Pinpoint the cell where the given text exists, returning its (x, y) midpoint coordinate. 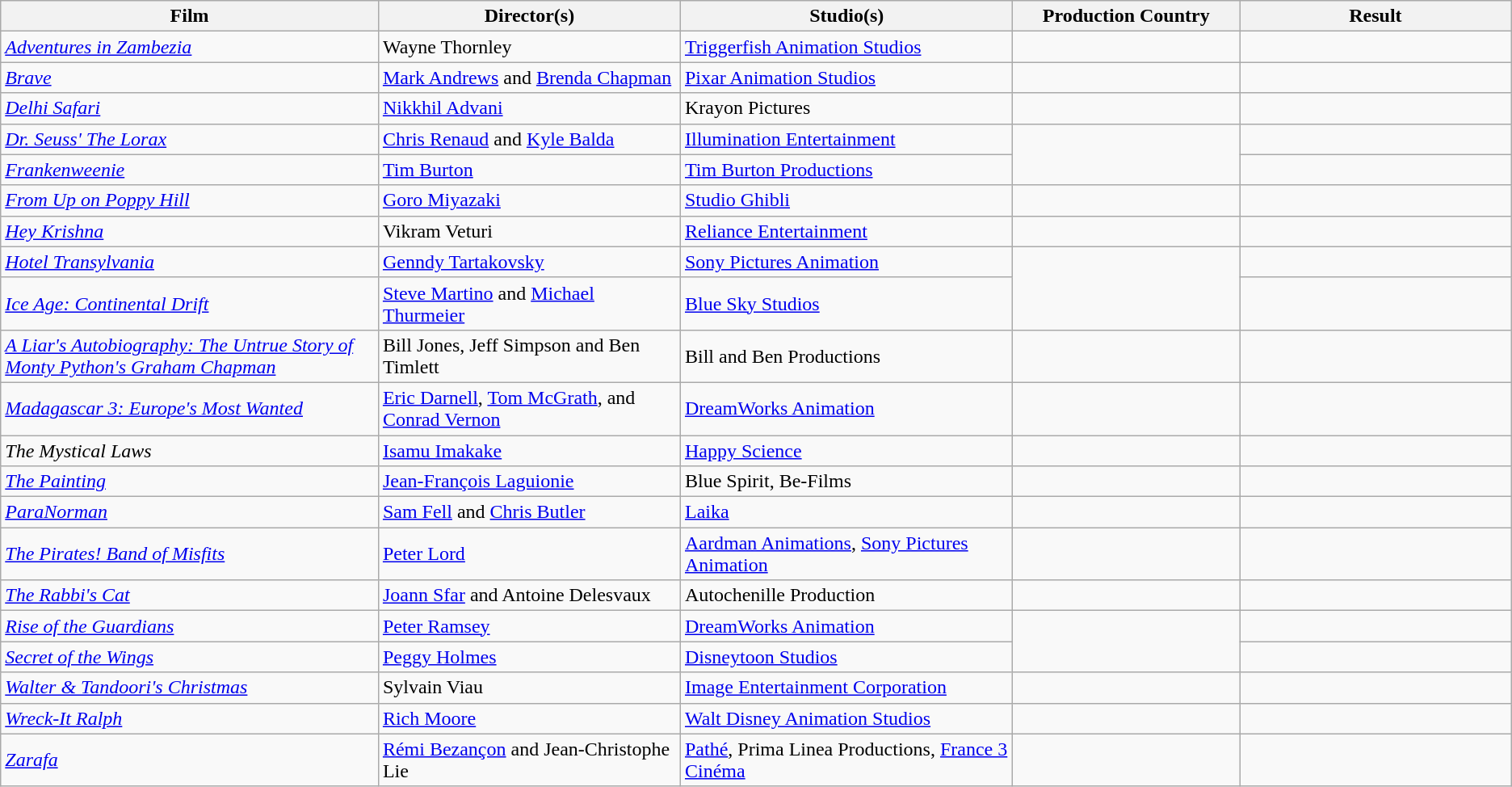
Sylvain Viau (529, 688)
Illumination Entertainment (846, 139)
The Painting (190, 482)
Blue Sky Studios (846, 304)
Frankenweenie (190, 170)
A Liar's Autobiography: The Untrue Story of Monty Python's Graham Chapman (190, 356)
From Up on Poppy Hill (190, 200)
Hey Krishna (190, 231)
Nikkhil Advani (529, 108)
Walter & Tandoori's Christmas (190, 688)
Studio(s) (846, 16)
Peggy Holmes (529, 657)
Brave (190, 78)
Image Entertainment Corporation (846, 688)
Vikram Veturi (529, 231)
Director(s) (529, 16)
Tim Burton Productions (846, 170)
Walt Disney Animation Studios (846, 718)
Peter Ramsey (529, 626)
Tim Burton (529, 170)
Sam Fell and Chris Butler (529, 512)
Isamu Imakake (529, 450)
Triggerfish Animation Studios (846, 47)
Krayon Pictures (846, 108)
The Mystical Laws (190, 450)
Result (1376, 16)
Madagascar 3: Europe's Most Wanted (190, 409)
Reliance Entertainment (846, 231)
Pixar Animation Studios (846, 78)
Hotel Transylvania (190, 262)
Sony Pictures Animation (846, 262)
Aardman Animations, Sony Pictures Animation (846, 554)
The Rabbi's Cat (190, 596)
Joann Sfar and Antoine Delesvaux (529, 596)
Zarafa (190, 760)
Eric Darnell, Tom McGrath, and Conrad Vernon (529, 409)
Wayne Thornley (529, 47)
Bill Jones, Jeff Simpson and Ben Timlett (529, 356)
Rémi Bezançon and Jean-Christophe Lie (529, 760)
Disneytoon Studios (846, 657)
Studio Ghibli (846, 200)
Film (190, 16)
Dr. Seuss' The Lorax (190, 139)
Goro Miyazaki (529, 200)
Bill and Ben Productions (846, 356)
Jean-François Laguionie (529, 482)
Happy Science (846, 450)
Ice Age: Continental Drift (190, 304)
Peter Lord (529, 554)
Pathé, Prima Linea Productions, France 3 Cinéma (846, 760)
Autochenille Production (846, 596)
Rich Moore (529, 718)
Blue Spirit, Be-Films (846, 482)
Rise of the Guardians (190, 626)
The Pirates! Band of Misfits (190, 554)
Laika (846, 512)
Genndy Tartakovsky (529, 262)
ParaNorman (190, 512)
Steve Martino and Michael Thurmeier (529, 304)
Delhi Safari (190, 108)
Adventures in Zambezia (190, 47)
Chris Renaud and Kyle Balda (529, 139)
Mark Andrews and Brenda Chapman (529, 78)
Production Country (1126, 16)
Secret of the Wings (190, 657)
Wreck-It Ralph (190, 718)
